Find where the given text appears and provide that cell's center as (x, y) coordinate. 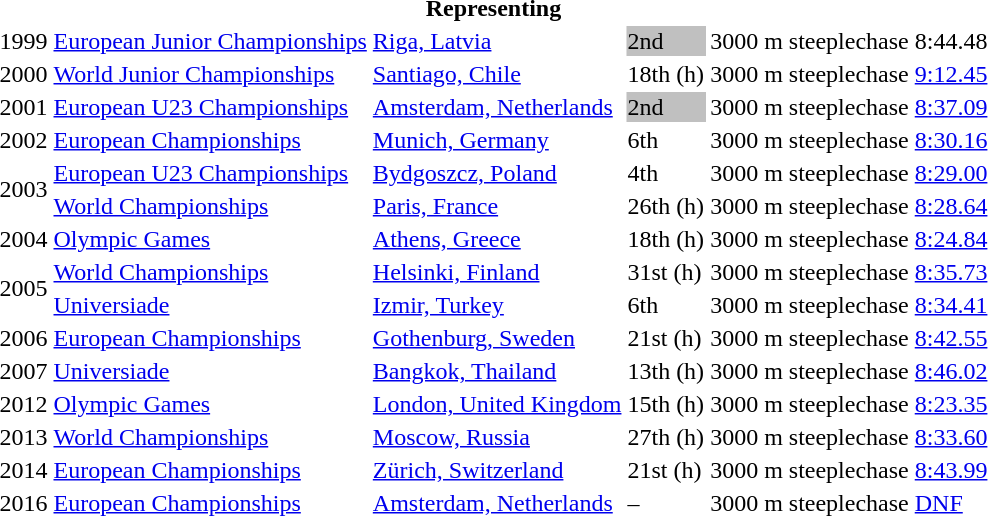
27th (h) (666, 437)
Bydgoszcz, Poland (497, 173)
13th (h) (666, 371)
Bangkok, Thailand (497, 371)
Zürich, Switzerland (497, 470)
European Junior Championships (210, 41)
Gothenburg, Sweden (497, 338)
Athens, Greece (497, 239)
London, United Kingdom (497, 404)
Riga, Latvia (497, 41)
Izmir, Turkey (497, 305)
15th (h) (666, 404)
World Junior Championships (210, 74)
Santiago, Chile (497, 74)
Amsterdam, Netherlands (497, 107)
Moscow, Russia (497, 437)
4th (666, 173)
26th (h) (666, 206)
31st (h) (666, 272)
Munich, Germany (497, 140)
Paris, France (497, 206)
Helsinki, Finland (497, 272)
